From the cell containing the given text, extract its center point as (X, Y) coordinate. 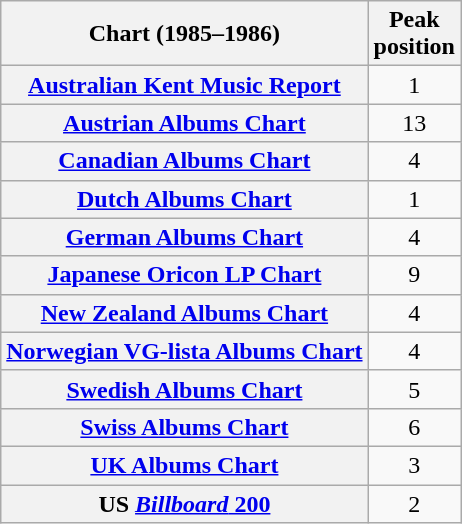
UK Albums Chart (184, 465)
German Albums Chart (184, 237)
Swedish Albums Chart (184, 389)
9 (414, 275)
Norwegian VG-lista Albums Chart (184, 351)
2 (414, 503)
Canadian Albums Chart (184, 161)
5 (414, 389)
Dutch Albums Chart (184, 199)
US Billboard 200 (184, 503)
13 (414, 123)
6 (414, 427)
Australian Kent Music Report (184, 85)
Swiss Albums Chart (184, 427)
New Zealand Albums Chart (184, 313)
Japanese Oricon LP Chart (184, 275)
3 (414, 465)
Austrian Albums Chart (184, 123)
Chart (1985–1986) (184, 34)
Peakposition (414, 34)
